Detect which cell encompasses the target text, then output its (x, y) center coordinate. 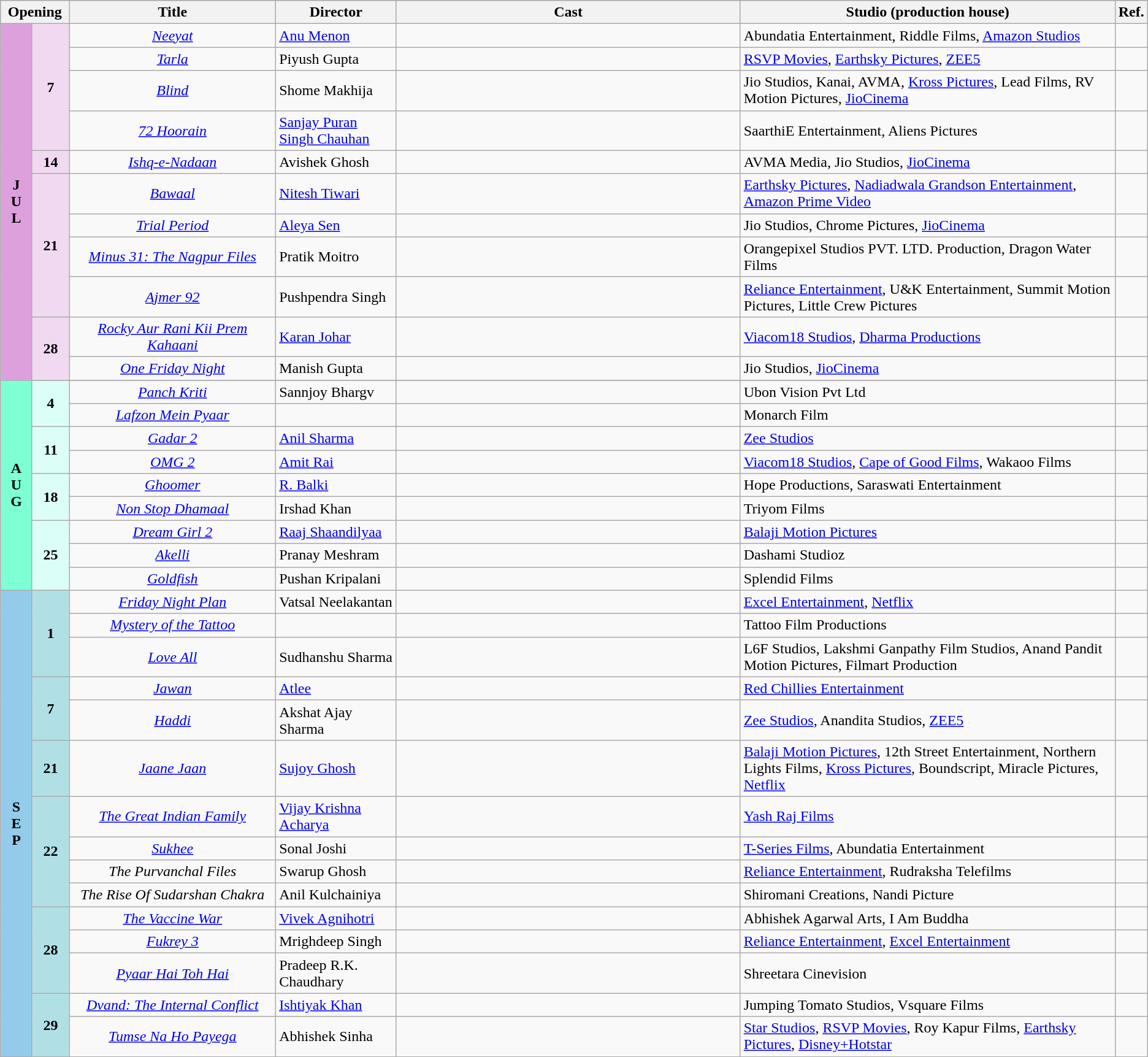
Love All (173, 656)
Pratik Moitro (336, 256)
Shiromani Creations, Nandi Picture (927, 895)
Sudhanshu Sharma (336, 656)
Vivek Agnihotri (336, 918)
OMG 2 (173, 462)
Rocky Aur Rani Kii Prem Kahaani (173, 336)
Sonal Joshi (336, 848)
Opening (35, 12)
Monarch Film (927, 415)
Dashami Studioz (927, 555)
Mystery of the Tattoo (173, 625)
Gadar 2 (173, 439)
Anil Kulchainiya (336, 895)
Atlee (336, 688)
Non Stop Dhamaal (173, 509)
One Friday Night (173, 368)
Akelli (173, 555)
Zee Studios (927, 439)
SEP (16, 823)
Viacom18 Studios, Cape of Good Films, Wakaoo Films (927, 462)
Hope Productions, Saraswati Entertainment (927, 485)
Sujoy Ghosh (336, 768)
Abhishek Agarwal Arts, I Am Buddha (927, 918)
Splendid Films (927, 578)
SaarthiE Entertainment, Aliens Pictures (927, 130)
The Vaccine War (173, 918)
Tarla (173, 59)
Reliance Entertainment, Rudraksha Telefilms (927, 872)
Shome Makhija (336, 91)
The Rise Of Sudarshan Chakra (173, 895)
Manish Gupta (336, 368)
The Purvanchal Files (173, 872)
Sanjay Puran Singh Chauhan (336, 130)
22 (50, 851)
Yash Raj Films (927, 816)
72 Hoorain (173, 130)
RSVP Movies, Earthsky Pictures, ZEE5 (927, 59)
Trial Period (173, 225)
AUG (16, 486)
Minus 31: The Nagpur Files (173, 256)
T-Series Films, Abundatia Entertainment (927, 848)
Haddi (173, 720)
Fukrey 3 (173, 942)
Anu Menon (336, 36)
Jio Studios, JioCinema (927, 368)
Vijay Krishna Acharya (336, 816)
Ishq-e-Nadaan (173, 162)
Sannjoy Bhargv (336, 392)
Orangepixel Studios PVT. LTD. Production, Dragon Water Films (927, 256)
Ghoomer (173, 485)
Abundatia Entertainment, Riddle Films, Amazon Studios (927, 36)
Pradeep R.K. Chaudhary (336, 973)
Earthsky Pictures, Nadiadwala Grandson Entertainment, Amazon Prime Video (927, 194)
Blind (173, 91)
Pushpendra Singh (336, 297)
29 (50, 1024)
Irshad Khan (336, 509)
Jawan (173, 688)
Piyush Gupta (336, 59)
1 (50, 633)
Pushan Kripalani (336, 578)
4 (50, 404)
Lafzon Mein Pyaar (173, 415)
R. Balki (336, 485)
Goldfish (173, 578)
Karan Johar (336, 336)
Title (173, 12)
Balaji Motion Pictures, 12th Street Entertainment, Northern Lights Films, Kross Pictures, Boundscript, Miracle Pictures, Netflix (927, 768)
Jaane Jaan (173, 768)
Director (336, 12)
11 (50, 450)
Star Studios, RSVP Movies, Roy Kapur Films, Earthsky Pictures, Disney+Hotstar (927, 1037)
Ref. (1131, 12)
Studio (production house) (927, 12)
Reliance Entertainment, Excel Entertainment (927, 942)
Viacom18 Studios, Dharma Productions (927, 336)
Pranay Meshram (336, 555)
Ishtiyak Khan (336, 1005)
25 (50, 555)
The Great Indian Family (173, 816)
Triyom Films (927, 509)
Dvand: The Internal Conflict (173, 1005)
Pyaar Hai Toh Hai (173, 973)
Panch Kriti (173, 392)
AVMA Media, Jio Studios, JioCinema (927, 162)
Vatsal Neelakantan (336, 602)
14 (50, 162)
L6F Studios, Lakshmi Ganpathy Film Studios, Anand Pandit Motion Pictures, Filmart Production (927, 656)
Jio Studios, Chrome Pictures, JioCinema (927, 225)
Abhishek Sinha (336, 1037)
18 (50, 497)
Mrighdeep Singh (336, 942)
Excel Entertainment, Netflix (927, 602)
Zee Studios, Anandita Studios, ZEE5 (927, 720)
Balaji Motion Pictures (927, 532)
Ubon Vision Pvt Ltd (927, 392)
Nitesh Tiwari (336, 194)
Avishek Ghosh (336, 162)
Jio Studios, Kanai, AVMA, Kross Pictures, Lead Films, RV Motion Pictures, JioCinema (927, 91)
Bawaal (173, 194)
Anil Sharma (336, 439)
Akshat Ajay Sharma (336, 720)
Tumse Na Ho Payega (173, 1037)
Red Chillies Entertainment (927, 688)
JUL (16, 202)
Dream Girl 2 (173, 532)
Swarup Ghosh (336, 872)
Tattoo Film Productions (927, 625)
Cast (568, 12)
Friday Night Plan (173, 602)
Aleya Sen (336, 225)
Amit Rai (336, 462)
Reliance Entertainment, U&K Entertainment, Summit Motion Pictures, Little Crew Pictures (927, 297)
Jumping Tomato Studios, Vsquare Films (927, 1005)
Ajmer 92 (173, 297)
Neeyat (173, 36)
Raaj Shaandilyaa (336, 532)
Sukhee (173, 848)
Shreetara Cinevision (927, 973)
